Pinpoint the cell where the given text exists, returning its (X, Y) midpoint coordinate. 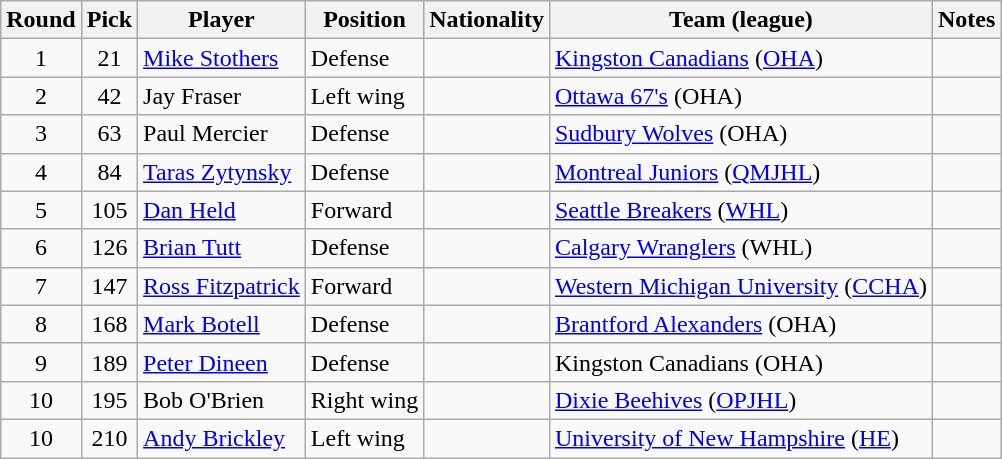
University of New Hampshire (HE) (740, 438)
Team (league) (740, 20)
Ross Fitzpatrick (222, 286)
84 (109, 172)
Western Michigan University (CCHA) (740, 286)
210 (109, 438)
Dan Held (222, 210)
6 (41, 248)
Mark Botell (222, 324)
Bob O'Brien (222, 400)
Right wing (364, 400)
195 (109, 400)
63 (109, 134)
Montreal Juniors (QMJHL) (740, 172)
5 (41, 210)
Brantford Alexanders (OHA) (740, 324)
Mike Stothers (222, 58)
Notes (967, 20)
Round (41, 20)
168 (109, 324)
Position (364, 20)
Dixie Beehives (OPJHL) (740, 400)
Seattle Breakers (WHL) (740, 210)
21 (109, 58)
Player (222, 20)
Sudbury Wolves (OHA) (740, 134)
105 (109, 210)
Nationality (487, 20)
Jay Fraser (222, 96)
7 (41, 286)
42 (109, 96)
Pick (109, 20)
147 (109, 286)
Peter Dineen (222, 362)
Taras Zytynsky (222, 172)
126 (109, 248)
Ottawa 67's (OHA) (740, 96)
Paul Mercier (222, 134)
4 (41, 172)
3 (41, 134)
1 (41, 58)
8 (41, 324)
9 (41, 362)
Calgary Wranglers (WHL) (740, 248)
189 (109, 362)
2 (41, 96)
Brian Tutt (222, 248)
Andy Brickley (222, 438)
